Provide the [x, y] coordinate of the cell's center where the given text is located.  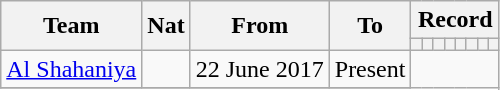
Nat [166, 26]
From [260, 26]
Al Shahaniya [72, 69]
To [370, 26]
Record [455, 20]
22 June 2017 [260, 69]
Present [370, 69]
Team [72, 26]
